For the text-containing cell, return its midpoint in (x, y) coordinate format. 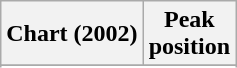
Chart (2002) (72, 34)
Peakposition (189, 34)
